Pinpoint the cell where the given text exists, returning its [x, y] midpoint coordinate. 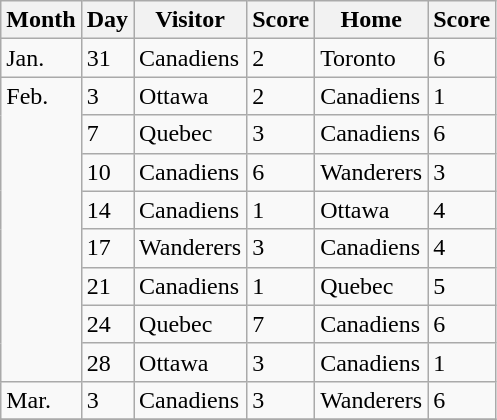
21 [107, 286]
Visitor [190, 20]
Toronto [372, 58]
Home [372, 20]
Day [107, 20]
Jan. [41, 58]
28 [107, 362]
17 [107, 248]
31 [107, 58]
5 [462, 286]
Month [41, 20]
Mar. [41, 400]
Feb. [41, 229]
24 [107, 324]
14 [107, 210]
10 [107, 172]
